Output the (X, Y) coordinate of the center of the cell containing the given text.  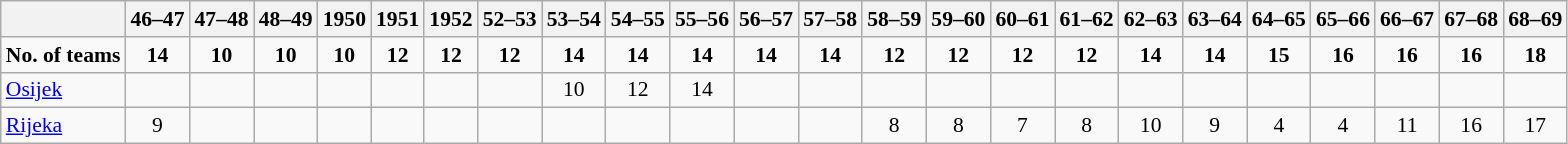
54–55 (638, 19)
Rijeka (64, 126)
59–60 (958, 19)
17 (1535, 126)
7 (1022, 126)
48–49 (286, 19)
58–59 (894, 19)
66–67 (1407, 19)
15 (1279, 55)
64–65 (1279, 19)
18 (1535, 55)
1952 (450, 19)
56–57 (766, 19)
63–64 (1215, 19)
67–68 (1471, 19)
61–62 (1086, 19)
60–61 (1022, 19)
55–56 (702, 19)
57–58 (830, 19)
62–63 (1151, 19)
46–47 (157, 19)
47–48 (221, 19)
1950 (344, 19)
11 (1407, 126)
Osijek (64, 90)
65–66 (1343, 19)
No. of teams (64, 55)
1951 (398, 19)
52–53 (510, 19)
68–69 (1535, 19)
53–54 (574, 19)
